For the text-containing cell, return its midpoint in (x, y) coordinate format. 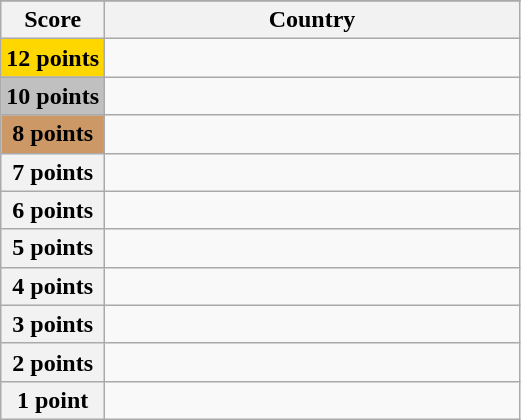
2 points (53, 362)
8 points (53, 134)
3 points (53, 324)
12 points (53, 58)
7 points (53, 172)
Country (312, 20)
4 points (53, 286)
Score (53, 20)
6 points (53, 210)
10 points (53, 96)
5 points (53, 248)
1 point (53, 400)
